Determine the [x, y] coordinate at the center of the cell enclosing the given text.  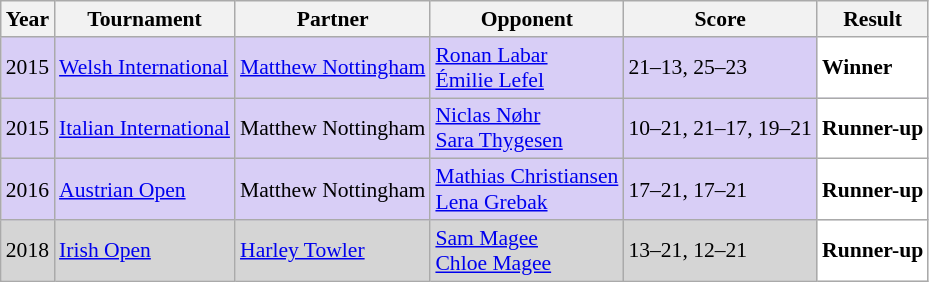
17–21, 17–21 [720, 190]
21–13, 25–23 [720, 68]
Welsh International [144, 68]
Ronan Labar Émilie Lefel [526, 68]
Result [872, 19]
Niclas Nøhr Sara Thygesen [526, 128]
Mathias Christiansen Lena Grebak [526, 190]
2016 [28, 190]
Year [28, 19]
Irish Open [144, 250]
Partner [332, 19]
2018 [28, 250]
13–21, 12–21 [720, 250]
Sam Magee Chloe Magee [526, 250]
Harley Towler [332, 250]
Tournament [144, 19]
Winner [872, 68]
Austrian Open [144, 190]
Opponent [526, 19]
10–21, 21–17, 19–21 [720, 128]
Italian International [144, 128]
Score [720, 19]
